Scan for the cell matching the given text and deliver its (x, y) coordinate at center. 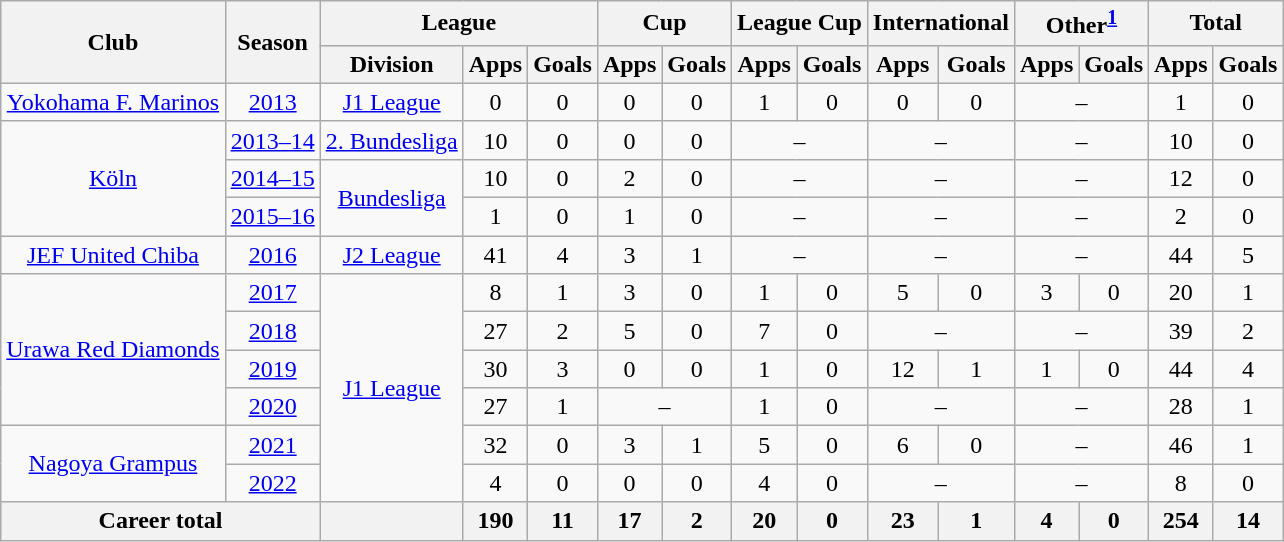
11 (563, 521)
39 (1181, 331)
2013 (272, 102)
Köln (113, 178)
J2 League (392, 255)
Season (272, 42)
Bundesliga (392, 197)
2013–14 (272, 140)
Cup (664, 24)
32 (495, 445)
2020 (272, 407)
2021 (272, 445)
2018 (272, 331)
28 (1181, 407)
2014–15 (272, 178)
2019 (272, 369)
League Cup (800, 24)
23 (902, 521)
6 (902, 445)
Total (1216, 24)
254 (1181, 521)
41 (495, 255)
2016 (272, 255)
2. Bundesliga (392, 140)
Nagoya Grampus (113, 464)
14 (1248, 521)
Urawa Red Diamonds (113, 350)
46 (1181, 445)
30 (495, 369)
2015–16 (272, 217)
JEF United Chiba (113, 255)
190 (495, 521)
2017 (272, 293)
Yokohama F. Marinos (113, 102)
Career total (160, 521)
Division (392, 64)
International (940, 24)
League (458, 24)
Other1 (1081, 24)
2022 (272, 483)
17 (629, 521)
7 (764, 331)
Club (113, 42)
